Output the (X, Y) coordinate of the center of the cell containing the given text.  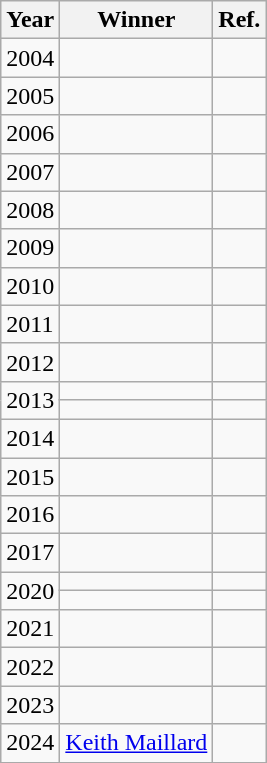
2004 (30, 58)
2015 (30, 477)
2022 (30, 667)
2017 (30, 553)
2024 (30, 743)
Ref. (240, 20)
2009 (30, 248)
2007 (30, 172)
2016 (30, 515)
2005 (30, 96)
2012 (30, 362)
Year (30, 20)
2013 (30, 400)
Keith Maillard (136, 743)
2011 (30, 324)
2010 (30, 286)
2021 (30, 629)
Winner (136, 20)
2023 (30, 705)
2008 (30, 210)
2020 (30, 591)
2006 (30, 134)
2014 (30, 438)
